Extract the (X, Y) coordinate from the center of the cell holding the provided text.  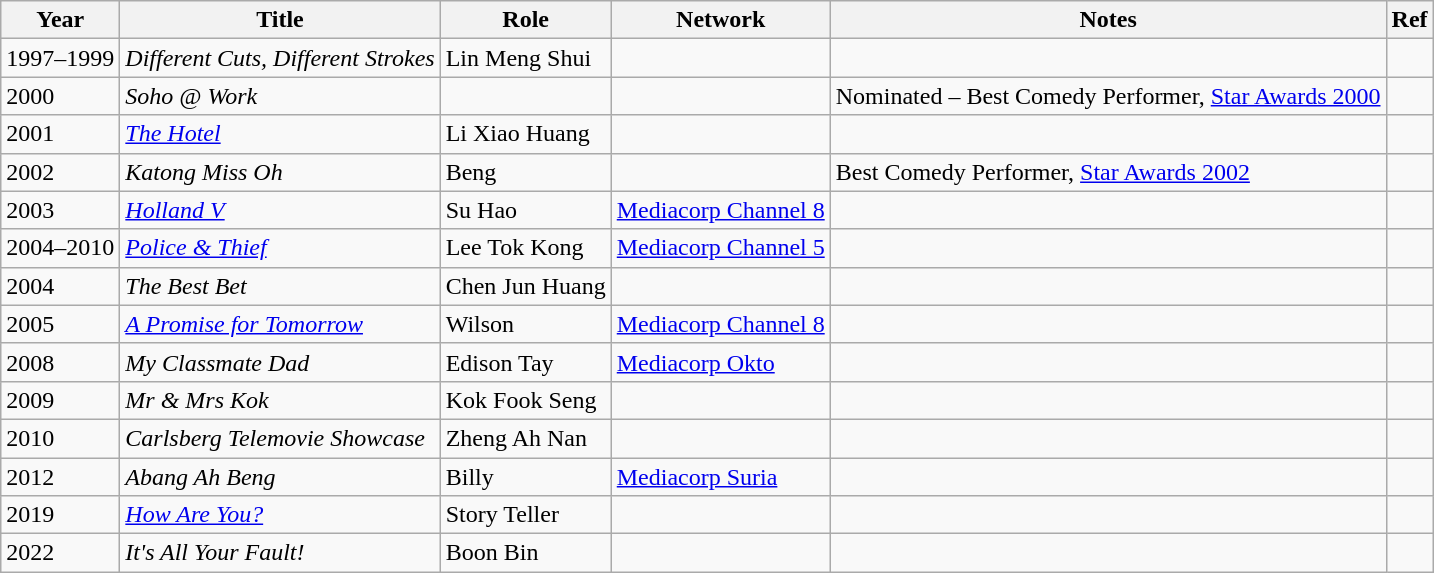
Abang Ah Beng (280, 477)
Soho @ Work (280, 96)
2022 (60, 553)
It's All Your Fault! (280, 553)
2010 (60, 438)
Beng (526, 172)
Notes (1108, 20)
Mediacorp Suria (720, 477)
Role (526, 20)
Boon Bin (526, 553)
2005 (60, 324)
2019 (60, 515)
Katong Miss Oh (280, 172)
The Hotel (280, 134)
2004–2010 (60, 248)
2001 (60, 134)
2000 (60, 96)
Title (280, 20)
Mr & Mrs Kok (280, 400)
Nominated – Best Comedy Performer, Star Awards 2000 (1108, 96)
Holland V (280, 210)
Kok Fook Seng (526, 400)
Wilson (526, 324)
How Are You? (280, 515)
Different Cuts, Different Strokes (280, 58)
2003 (60, 210)
Mediacorp Channel 5 (720, 248)
Chen Jun Huang (526, 286)
2002 (60, 172)
Year (60, 20)
Ref (1410, 20)
Police & Thief (280, 248)
2012 (60, 477)
Best Comedy Performer, Star Awards 2002 (1108, 172)
1997–1999 (60, 58)
2009 (60, 400)
Su Hao (526, 210)
Lin Meng Shui (526, 58)
Story Teller (526, 515)
The Best Bet (280, 286)
A Promise for Tomorrow (280, 324)
Carlsberg Telemovie Showcase (280, 438)
Network (720, 20)
2004 (60, 286)
Billy (526, 477)
Mediacorp Okto (720, 362)
Lee Tok Kong (526, 248)
2008 (60, 362)
Zheng Ah Nan (526, 438)
My Classmate Dad (280, 362)
Edison Tay (526, 362)
Li Xiao Huang (526, 134)
